Identify which cell holds the provided text, then report its [X, Y] central coordinate. 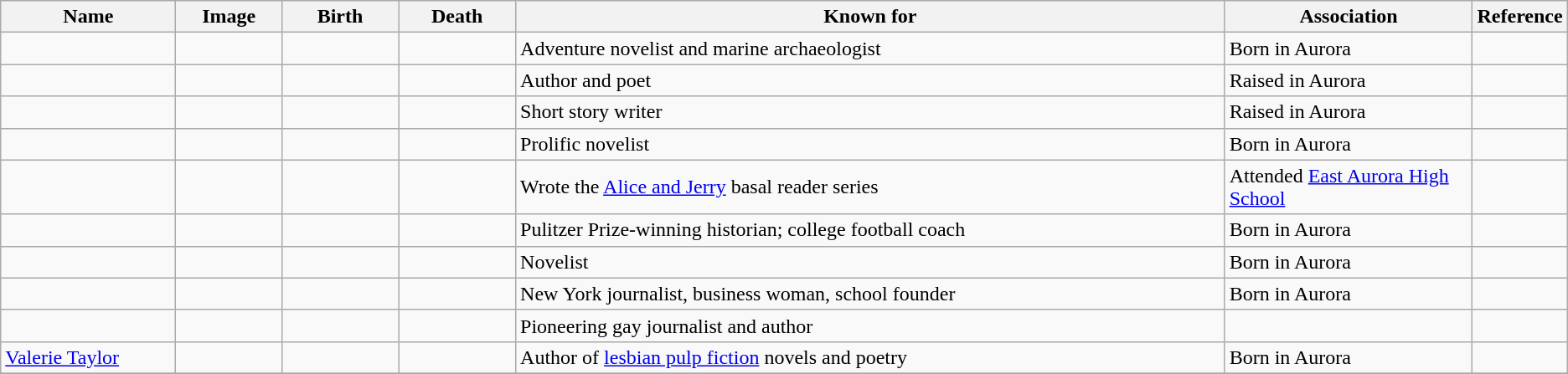
Wrote the Alice and Jerry basal reader series [871, 187]
Author and poet [871, 80]
Attended East Aurora High School [1349, 187]
Pulitzer Prize-winning historian; college football coach [871, 230]
Valerie Taylor [89, 357]
Author of lesbian pulp fiction novels and poetry [871, 357]
Novelist [871, 262]
Name [89, 17]
Association [1349, 17]
Image [229, 17]
Prolific novelist [871, 144]
New York journalist, business woman, school founder [871, 294]
Reference [1519, 17]
Death [457, 17]
Pioneering gay journalist and author [871, 325]
Adventure novelist and marine archaeologist [871, 49]
Birth [340, 17]
Short story writer [871, 112]
Known for [871, 17]
